From the cell containing the given text, extract its center point as [X, Y] coordinate. 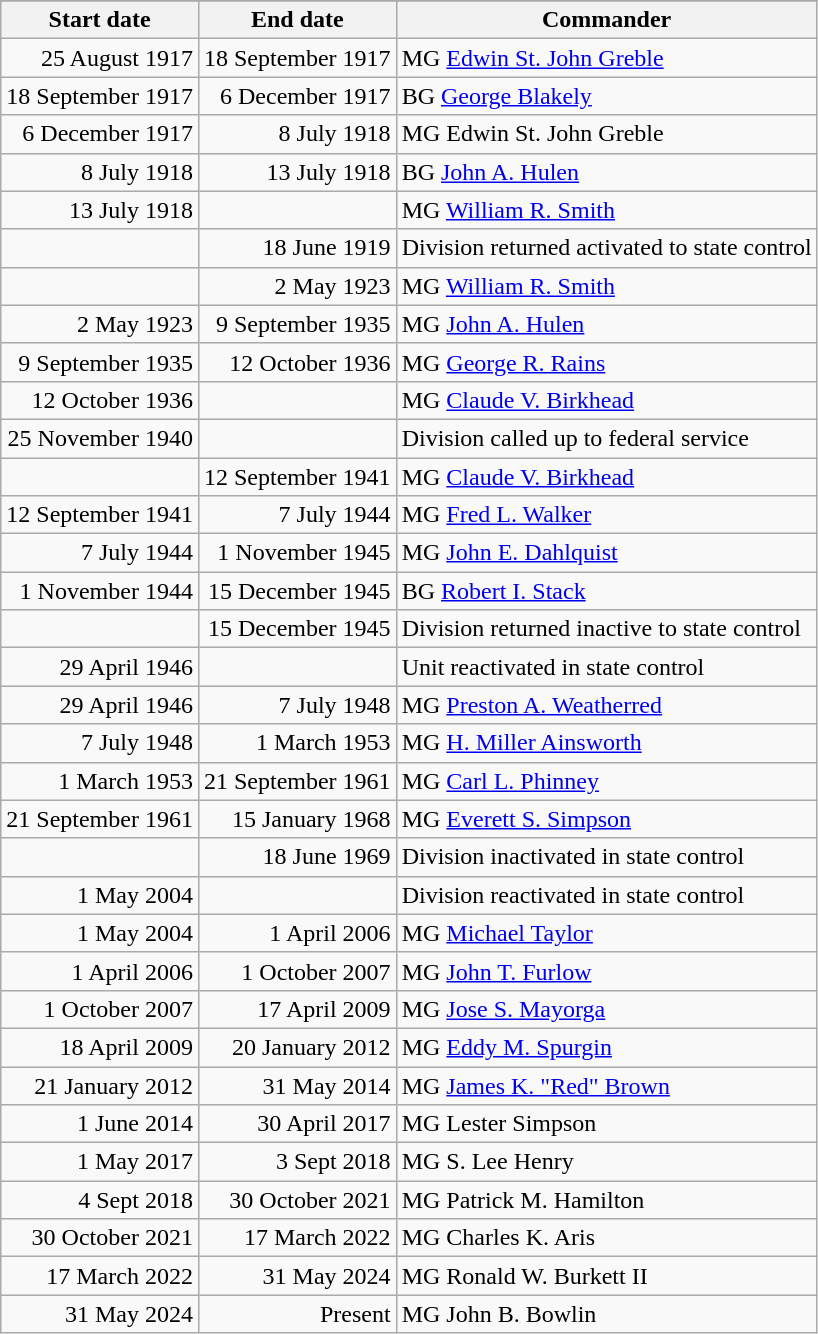
Commander [606, 20]
31 May 2014 [297, 1085]
15 January 1968 [297, 819]
End date [297, 20]
1 November 1944 [100, 591]
MG Ronald W. Burkett II [606, 1276]
MG James K. "Red" Brown [606, 1085]
Division returned inactive to state control [606, 629]
Division returned activated to state control [606, 248]
18 April 2009 [100, 1047]
MG Michael Taylor [606, 933]
MG S. Lee Henry [606, 1162]
MG George R. Rains [606, 362]
MG John A. Hulen [606, 324]
25 August 1917 [100, 58]
MG Preston A. Weatherred [606, 705]
MG Lester Simpson [606, 1124]
MG Carl L. Phinney [606, 781]
Division called up to federal service [606, 438]
Present [297, 1314]
1 June 2014 [100, 1124]
Unit reactivated in state control [606, 667]
MG Everett S. Simpson [606, 819]
MG Jose S. Mayorga [606, 1009]
18 June 1919 [297, 248]
MG Fred L. Walker [606, 515]
Division inactivated in state control [606, 857]
BG John A. Hulen [606, 172]
4 Sept 2018 [100, 1200]
25 November 1940 [100, 438]
Start date [100, 20]
BG Robert I. Stack [606, 591]
MG John E. Dahlquist [606, 553]
1 May 2017 [100, 1162]
30 April 2017 [297, 1124]
20 January 2012 [297, 1047]
MG John B. Bowlin [606, 1314]
MG H. Miller Ainsworth [606, 743]
1 November 1945 [297, 553]
Division reactivated in state control [606, 895]
MG Patrick M. Hamilton [606, 1200]
18 June 1969 [297, 857]
17 April 2009 [297, 1009]
MG Charles K. Aris [606, 1238]
MG Eddy M. Spurgin [606, 1047]
3 Sept 2018 [297, 1162]
BG George Blakely [606, 96]
21 January 2012 [100, 1085]
MG John T. Furlow [606, 971]
